Identify which cell holds the provided text, then report its (X, Y) central coordinate. 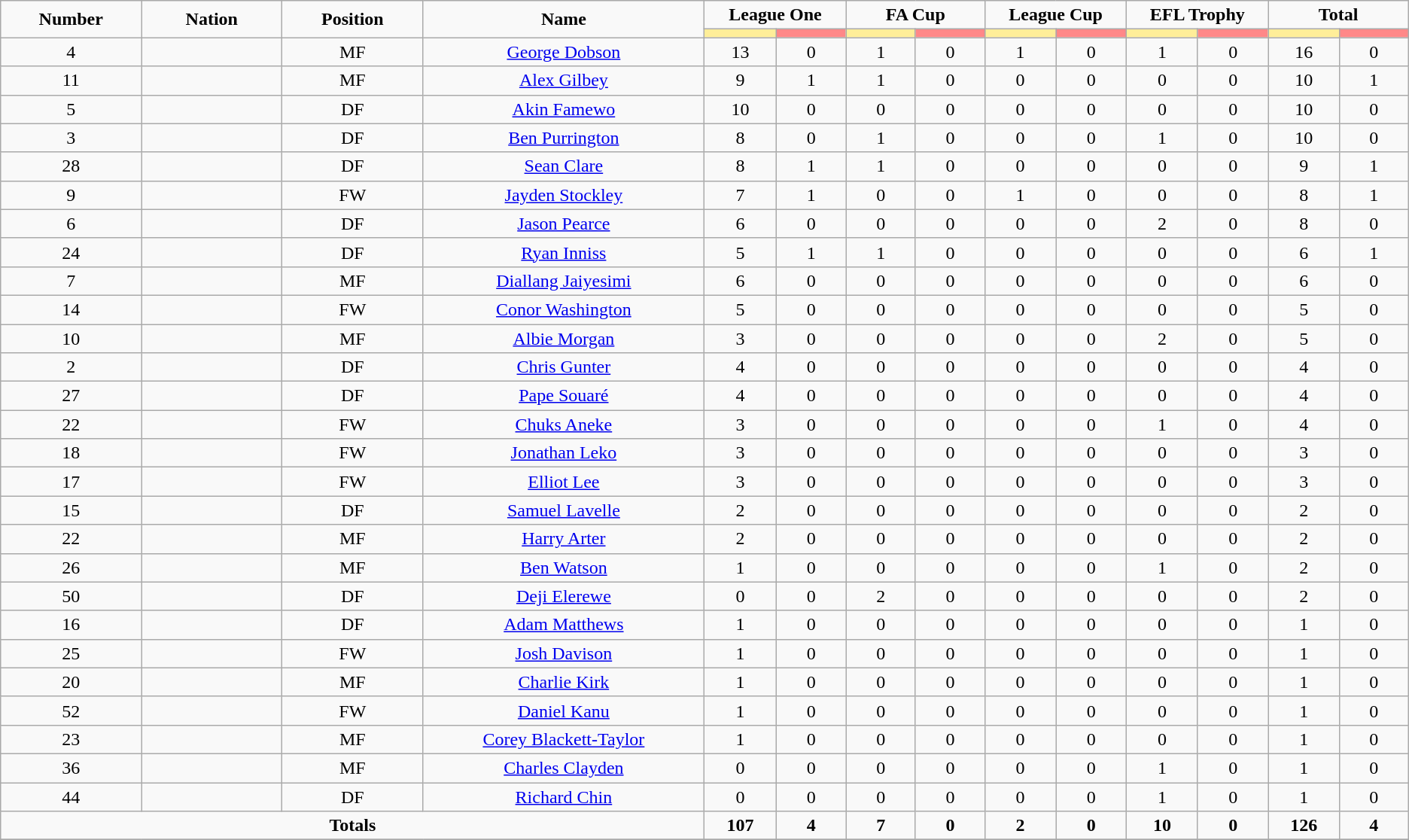
44 (71, 797)
Jason Pearce (564, 224)
Chuks Aneke (564, 425)
24 (71, 252)
11 (71, 81)
Albie Morgan (564, 338)
Samuel Lavelle (564, 510)
126 (1304, 826)
26 (71, 568)
Pape Souaré (564, 396)
Deji Elerewe (564, 596)
George Dobson (564, 52)
EFL Trophy (1197, 15)
Harry Arter (564, 539)
27 (71, 396)
Ben Watson (564, 568)
Charles Clayden (564, 768)
Conor Washington (564, 309)
13 (741, 52)
Position (352, 20)
14 (71, 309)
Ben Purrington (564, 138)
25 (71, 653)
Alex Gilbey (564, 81)
50 (71, 596)
36 (71, 768)
15 (71, 510)
Ryan Inniss (564, 252)
Josh Davison (564, 653)
Elliot Lee (564, 482)
Diallang Jaiyesimi (564, 281)
Daniel Kanu (564, 711)
League Cup (1056, 15)
Name (564, 20)
52 (71, 711)
107 (741, 826)
23 (71, 739)
Akin Famewo (564, 109)
28 (71, 166)
Total (1338, 15)
Nation (212, 20)
Jonathan Leko (564, 453)
18 (71, 453)
Sean Clare (564, 166)
Totals (352, 826)
Jayden Stockley (564, 195)
Corey Blackett-Taylor (564, 739)
20 (71, 682)
Richard Chin (564, 797)
Number (71, 20)
FA Cup (915, 15)
Chris Gunter (564, 367)
Charlie Kirk (564, 682)
League One (775, 15)
Adam Matthews (564, 625)
17 (71, 482)
